From the cell containing the given text, extract its center point as [x, y] coordinate. 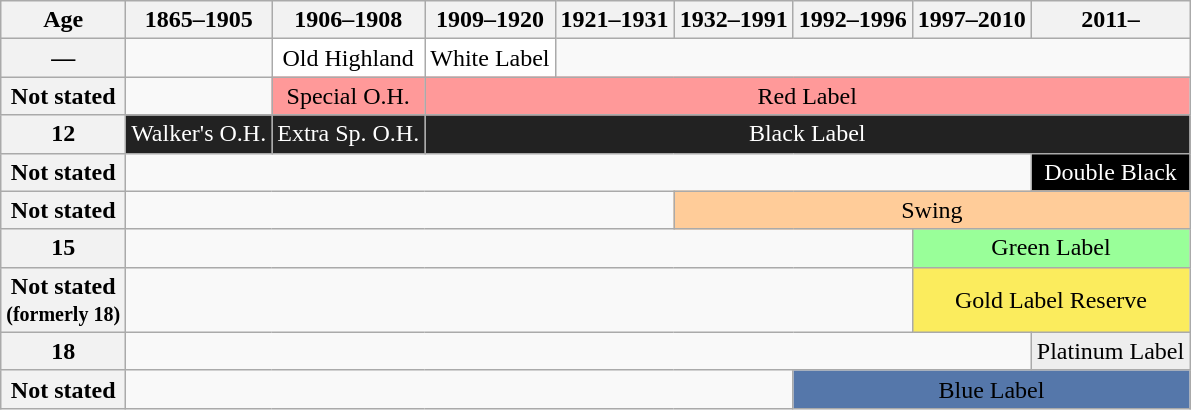
Double Black [1110, 172]
15 [64, 248]
Platinum Label [1110, 351]
1906–1908 [348, 20]
12 [64, 134]
Extra Sp. O.H. [348, 134]
Old Highland [348, 58]
1992–1996 [852, 20]
Swing [932, 210]
2011– [1110, 20]
Special O.H. [348, 96]
Black Label [808, 134]
1909–1920 [490, 20]
1932–1991 [734, 20]
1997–2010 [972, 20]
1921–1931 [614, 20]
Red Label [808, 96]
Not stated(formerly 18) [64, 300]
— [64, 58]
18 [64, 351]
Blue Label [991, 389]
Walker's O.H. [199, 134]
Gold Label Reserve [1050, 300]
Age [64, 20]
Green Label [1050, 248]
1865–1905 [199, 20]
White Label [490, 58]
